Detect which cell encompasses the target text, then output its [x, y] center coordinate. 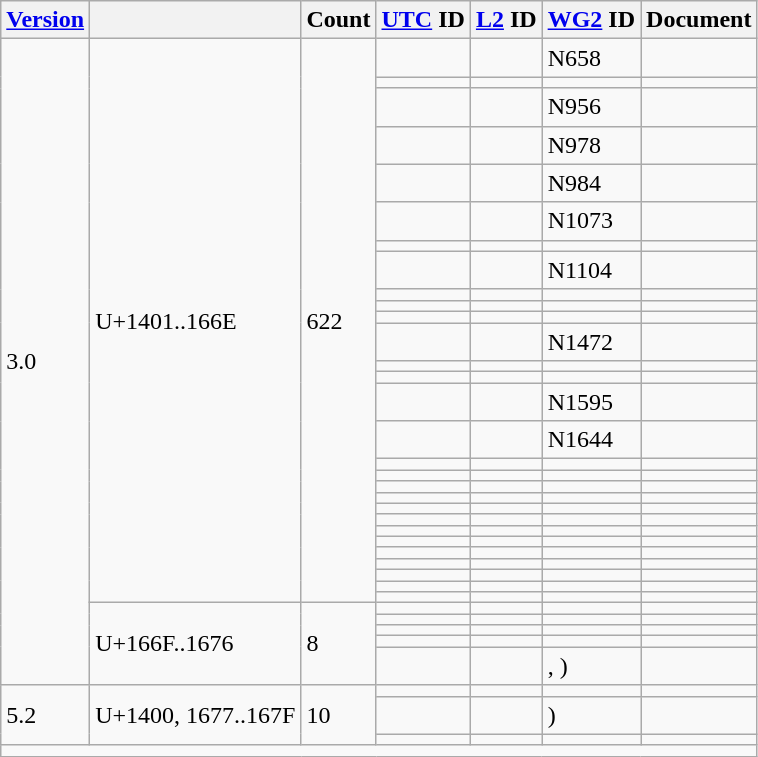
N1104 [591, 270]
622 [338, 321]
U+1400, 1677..167F [196, 715]
N1595 [591, 402]
N1644 [591, 440]
N1073 [591, 221]
, ) [591, 666]
3.0 [46, 362]
) [591, 715]
Version [46, 20]
N984 [591, 183]
Count [338, 20]
N956 [591, 107]
8 [338, 644]
WG2 ID [591, 20]
L2 ID [506, 20]
U+166F..1676 [196, 644]
N978 [591, 145]
U+1401..166E [196, 321]
5.2 [46, 715]
N658 [591, 58]
10 [338, 715]
Document [699, 20]
UTC ID [423, 20]
N1472 [591, 341]
